Determine the [X, Y] coordinate at the center of the cell enclosing the given text.  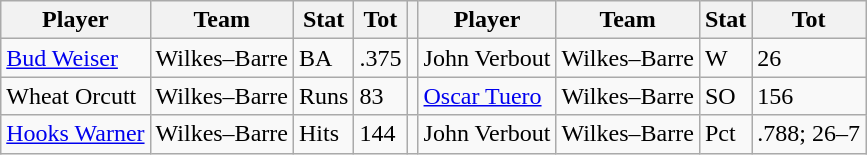
Wheat Orcutt [76, 96]
BA [323, 58]
SO [725, 96]
W [725, 58]
Runs [323, 96]
Bud Weiser [76, 58]
83 [380, 96]
Oscar Tuero [487, 96]
.375 [380, 58]
156 [809, 96]
Hooks Warner [76, 134]
144 [380, 134]
Hits [323, 134]
26 [809, 58]
Pct [725, 134]
.788; 26–7 [809, 134]
